Determine the [x, y] coordinate at the center of the cell enclosing the given text.  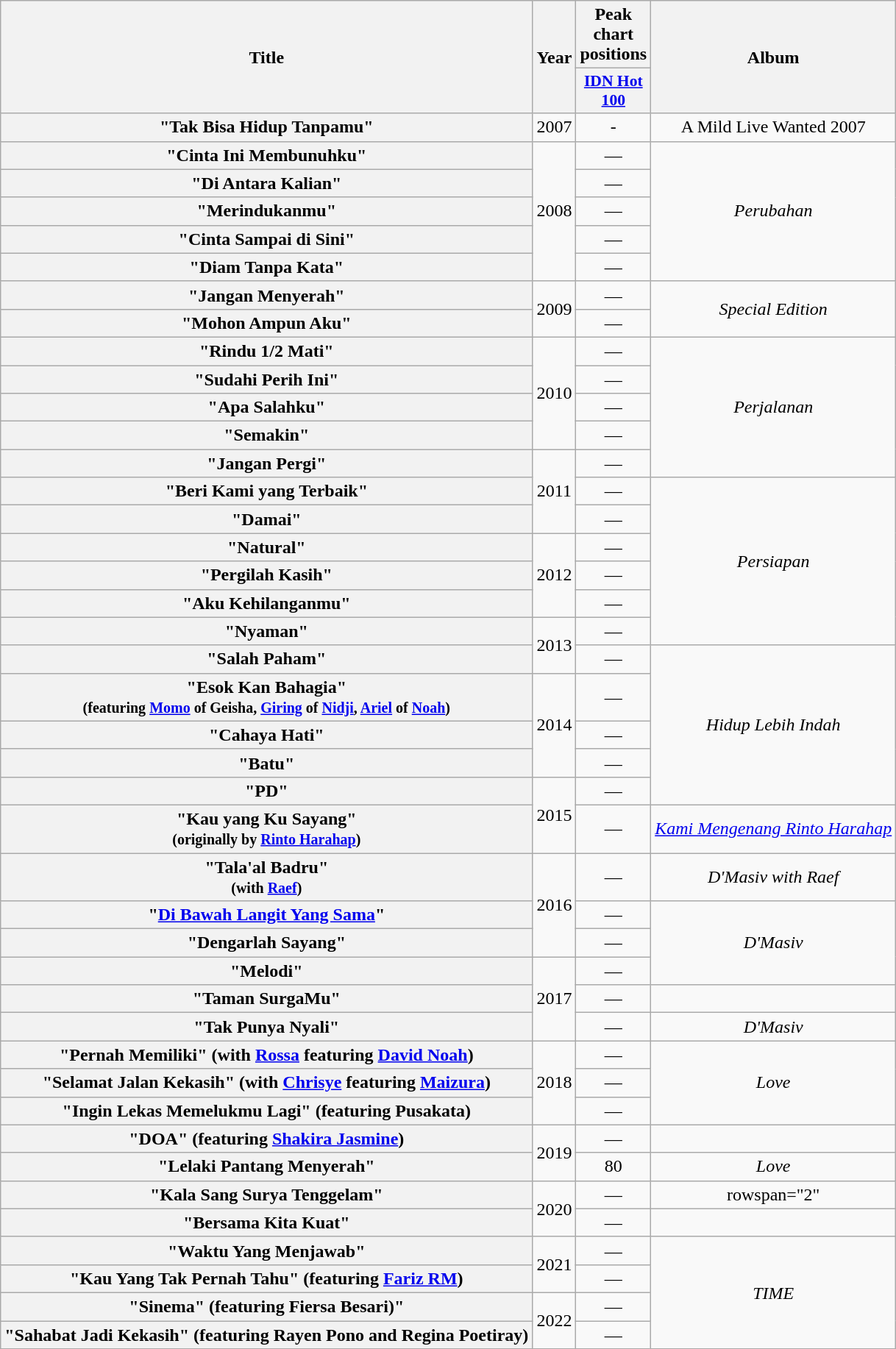
"Di Bawah Langit Yang Sama" [266, 915]
"Damai" [266, 519]
"Lelaki Pantang Menyerah" [266, 1167]
2011 [555, 491]
2022 [555, 1320]
"Dengarlah Sayang" [266, 943]
2014 [555, 725]
2012 [555, 575]
2020 [555, 1209]
- [614, 127]
"Taman SurgaMu" [266, 999]
Hidup Lebih Indah [774, 725]
"Semakin" [266, 435]
rowspan="2" [774, 1195]
"PD" [266, 791]
2019 [555, 1153]
Perjalanan [774, 407]
"Sudahi Perih Ini" [266, 379]
"Batu" [266, 763]
"Pergilah Kasih" [266, 575]
"Tak Punya Nyali" [266, 1027]
"Diam Tanpa Kata" [266, 267]
2017 [555, 999]
2013 [555, 645]
"Cahaya Hati" [266, 735]
"Kau yang Ku Sayang" (originally by Rinto Harahap) [266, 828]
"Melodi" [266, 971]
"Di Antara Kalian" [266, 183]
"Tak Bisa Hidup Tanpamu" [266, 127]
2015 [555, 815]
"Ingin Lekas Memelukmu Lagi" (featuring Pusakata) [266, 1111]
Perubahan [774, 211]
"Pernah Memiliki" (with Rossa featuring David Noah) [266, 1055]
Year [555, 57]
"DOA" (featuring Shakira Jasmine) [266, 1139]
2009 [555, 309]
Album [774, 57]
Kami Mengenang Rinto Harahap [774, 828]
IDN Hot 100 [614, 91]
2007 [555, 127]
"Natural" [266, 547]
Persiapan [774, 561]
"Rindu 1/2 Mati" [266, 351]
2018 [555, 1083]
2021 [555, 1264]
2008 [555, 211]
Special Edition [774, 309]
"Nyaman" [266, 631]
2016 [555, 905]
Title [266, 57]
"Kala Sang Surya Tenggelam" [266, 1195]
"Salah Paham" [266, 659]
"Kau Yang Tak Pernah Tahu" (featuring Fariz RM) [266, 1278]
"Tala'al Badru" (with Raef) [266, 877]
D'Masiv with Raef [774, 877]
"Jangan Pergi" [266, 463]
"Mohon Ampun Aku" [266, 323]
"Aku Kehilanganmu" [266, 603]
"Waktu Yang Menjawab" [266, 1250]
"Merindukanmu" [266, 211]
"Cinta Sampai di Sini" [266, 239]
"Selamat Jalan Kekasih" (with Chrisye featuring Maizura) [266, 1083]
"Jangan Menyerah" [266, 295]
2010 [555, 393]
"Sinema" (featuring Fiersa Besari)" [266, 1306]
TIME [774, 1292]
"Sahabat Jadi Kekasih" (featuring Rayen Pono and Regina Poetiray) [266, 1335]
"Beri Kami yang Terbaik" [266, 491]
"Cinta Ini Membunuhku" [266, 155]
"Bersama Kita Kuat" [266, 1222]
"Esok Kan Bahagia" (featuring Momo of Geisha, Giring of Nidji, Ariel of Noah) [266, 697]
"Apa Salahku" [266, 407]
A Mild Live Wanted 2007 [774, 127]
Peak chart positions [614, 35]
80 [614, 1167]
